From the cell containing the given text, extract its center point as [X, Y] coordinate. 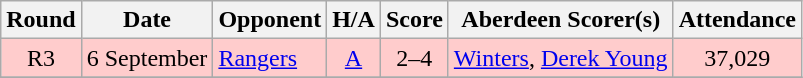
6 September [147, 58]
Attendance [737, 20]
Aberdeen Scorer(s) [560, 20]
H/A [354, 20]
A [354, 58]
Round [41, 20]
Date [147, 20]
2–4 [414, 58]
R3 [41, 58]
Rangers [270, 58]
Opponent [270, 20]
37,029 [737, 58]
Winters, Derek Young [560, 58]
Score [414, 20]
